From the cell containing the given text, extract its center point as [X, Y] coordinate. 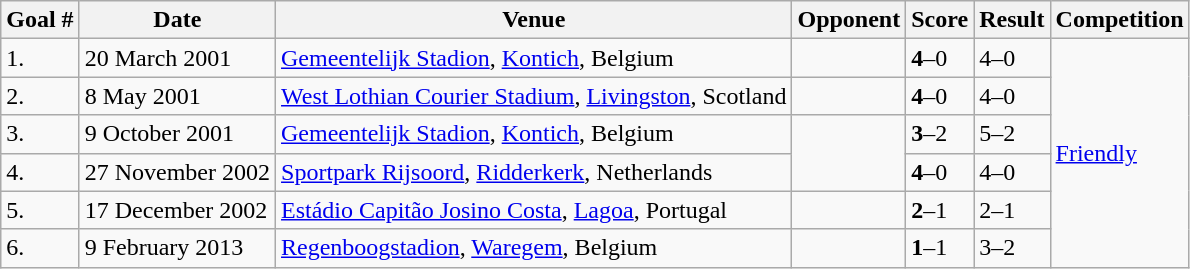
20 March 2001 [177, 58]
8 May 2001 [177, 96]
9 October 2001 [177, 134]
2. [40, 96]
Result [1012, 20]
Sportpark Rijsoord, Ridderkerk, Netherlands [534, 172]
1–1 [940, 248]
5–2 [1012, 134]
27 November 2002 [177, 172]
1. [40, 58]
Estádio Capitão Josino Costa, Lagoa, Portugal [534, 210]
Goal # [40, 20]
4. [40, 172]
Friendly [1120, 153]
Regenboogstadion, Waregem, Belgium [534, 248]
Venue [534, 20]
5. [40, 210]
6. [40, 248]
Competition [1120, 20]
West Lothian Courier Stadium, Livingston, Scotland [534, 96]
3. [40, 134]
Opponent [849, 20]
9 February 2013 [177, 248]
Date [177, 20]
17 December 2002 [177, 210]
Score [940, 20]
